Extract the [x, y] coordinate from the center of the cell holding the provided text.  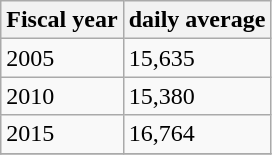
2005 [62, 58]
2010 [62, 96]
15,380 [197, 96]
Fiscal year [62, 20]
2015 [62, 134]
15,635 [197, 58]
daily average [197, 20]
16,764 [197, 134]
